Find where the given text appears and provide that cell's center as (X, Y) coordinate. 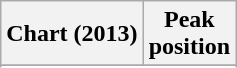
Chart (2013) (72, 34)
Peakposition (189, 34)
